Output the (X, Y) coordinate of the center of the cell containing the given text.  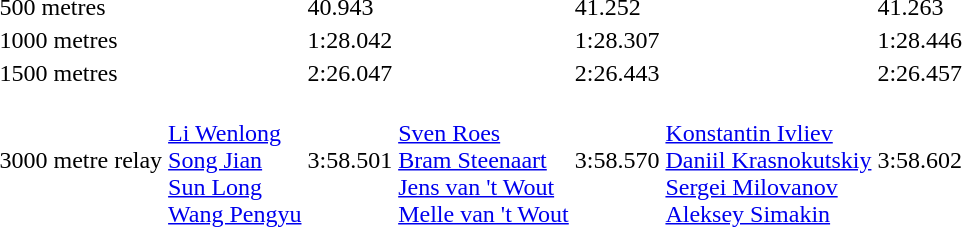
2:26.443 (617, 73)
1:28.042 (350, 40)
1:28.307 (617, 40)
2:26.047 (350, 73)
